Find where the given text appears and provide that cell's center as [x, y] coordinate. 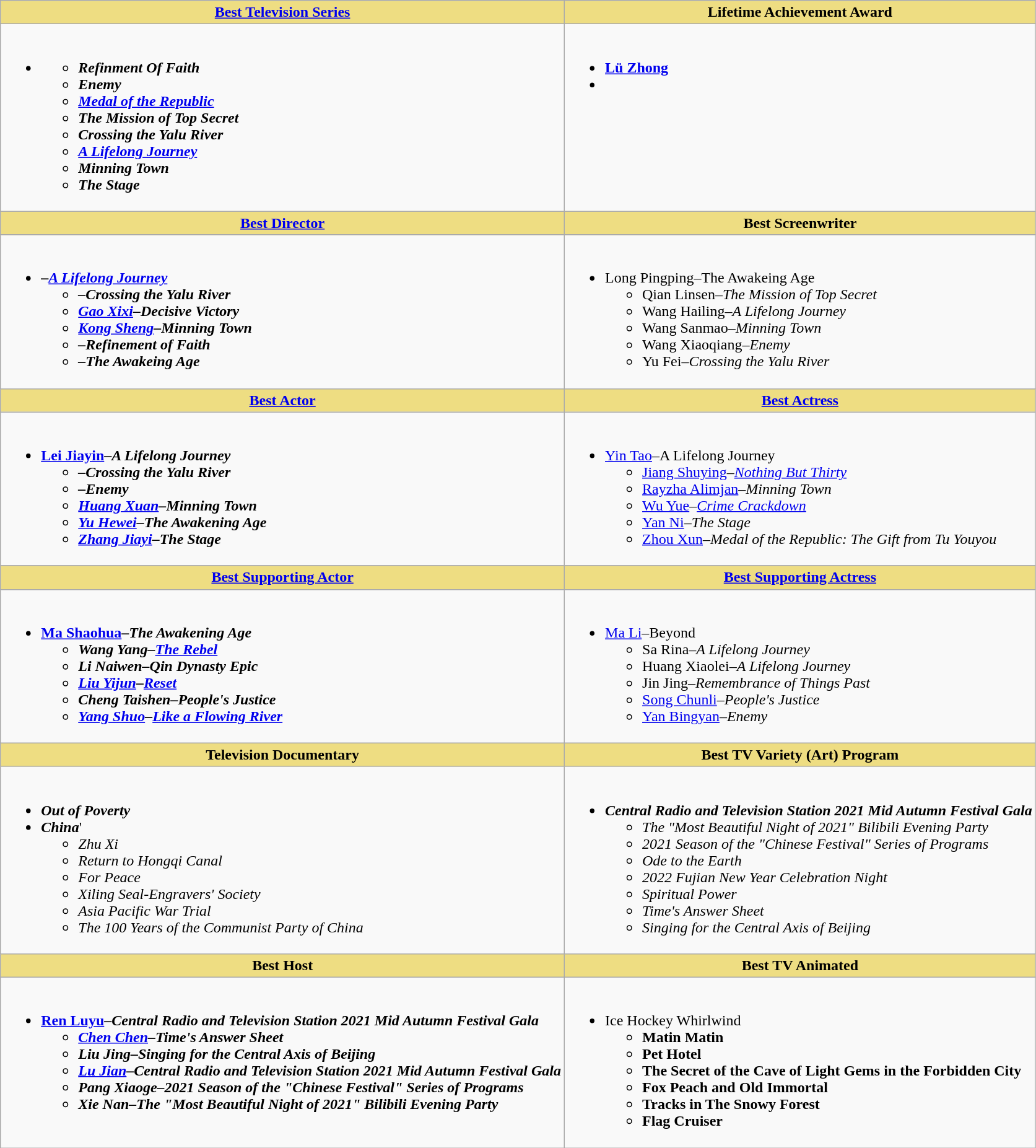
Refinment Of FaithEnemyMedal of the RepublicThe Mission of Top SecretCrossing the Yalu RiverA Lifelong JourneyMinning TownThe Stage [282, 118]
Lü Zhong [800, 118]
Television Documentary [282, 755]
–A Lifelong Journey–Crossing the Yalu RiverGao Xixi–Decisive VictoryKong Sheng–Minning Town–Refinement of Faith–The Awakeing Age [282, 312]
Lei Jiayin–A Lifelong Journey–Crossing the Yalu River–EnemyHuang Xuan–Minning TownYu Hewei–The Awakening AgeZhang Jiayi–The Stage [282, 489]
Best Actor [282, 400]
Best Director [282, 223]
Best Television Series [282, 12]
Best Supporting Actor [282, 577]
Best Screenwriter [800, 223]
Best Host [282, 965]
Best TV Variety (Art) Program [800, 755]
Lifetime Achievement Award [800, 12]
Ma Shaohua–The Awakening AgeWang Yang–The RebelLi Naiwen–Qin Dynasty EpicLiu Yijun–ResetCheng Taishen–People's JusticeYang Shuo–Like a Flowing River [282, 666]
Best Actress [800, 400]
Best Supporting Actress [800, 577]
Best TV Animated [800, 965]
